For the text-containing cell, return its midpoint in [x, y] coordinate format. 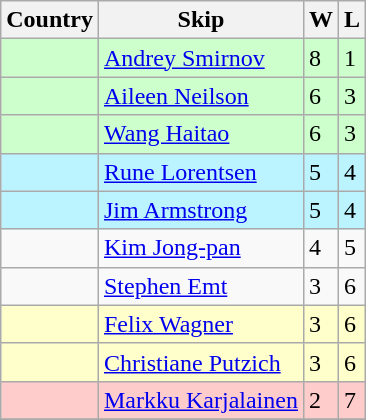
Andrey Smirnov [200, 58]
Kim Jong-pan [200, 248]
Country [50, 20]
Felix Wagner [200, 324]
8 [320, 58]
W [320, 20]
Skip [200, 20]
1 [352, 58]
Aileen Neilson [200, 96]
Stephen Emt [200, 286]
Christiane Putzich [200, 362]
7 [352, 400]
2 [320, 400]
Markku Karjalainen [200, 400]
L [352, 20]
Jim Armstrong [200, 210]
Wang Haitao [200, 134]
Rune Lorentsen [200, 172]
